Identify which cell holds the provided text, then report its [x, y] central coordinate. 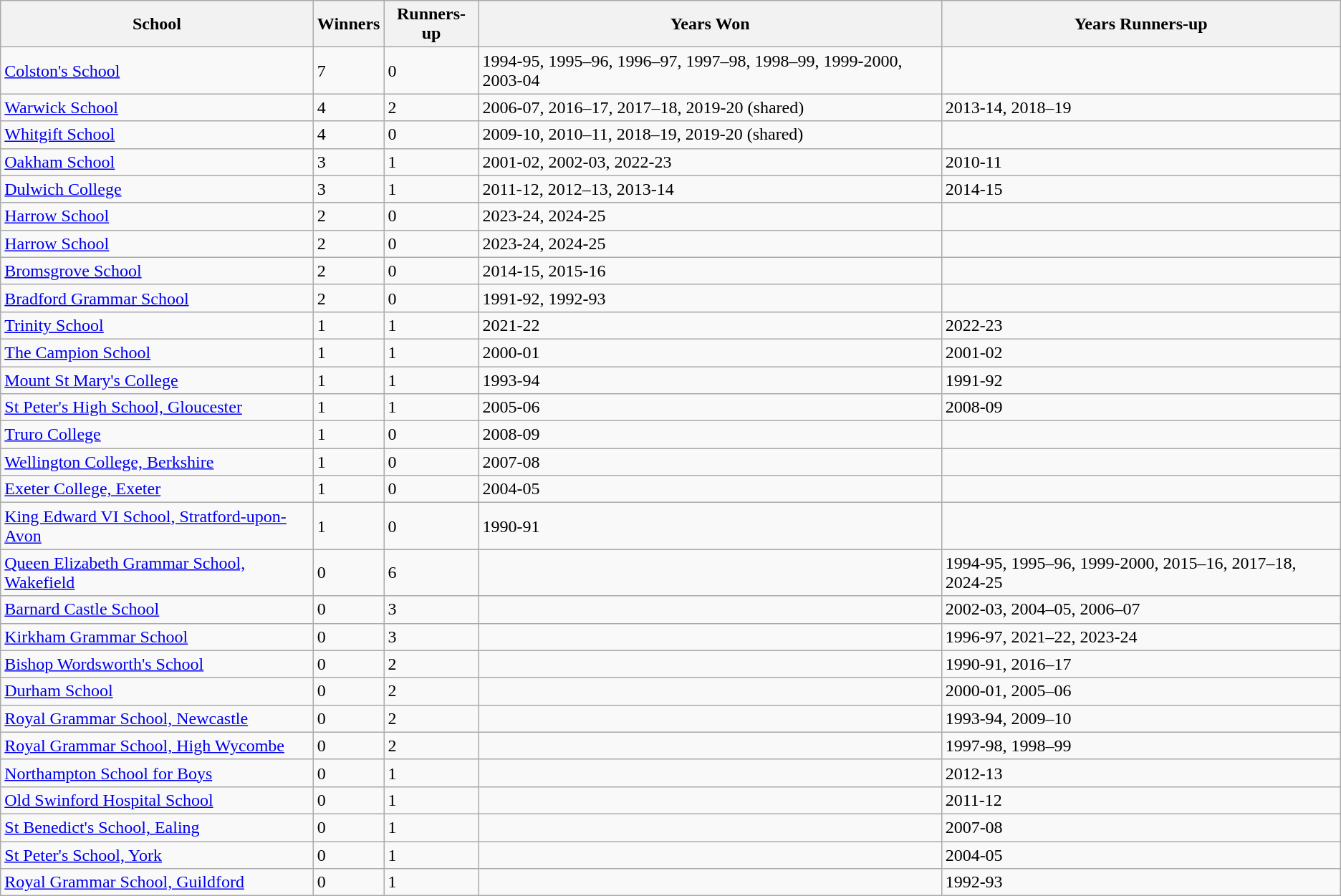
Colston's School [158, 70]
2001-02, 2002-03, 2022-23 [710, 162]
Durham School [158, 691]
Royal Grammar School, Newcastle [158, 718]
2005-06 [710, 408]
1990-91 [710, 526]
Kirkham Grammar School [158, 637]
St Benedict's School, Ealing [158, 827]
1990-91, 2016–17 [1140, 664]
Bromsgrove School [158, 271]
2014-15 [1140, 189]
Northampton School for Boys [158, 773]
Old Swinford Hospital School [158, 800]
2000-01 [710, 352]
Royal Grammar School, High Wycombe [158, 746]
1993-94 [710, 380]
7 [348, 70]
1996-97, 2021–22, 2023-24 [1140, 637]
Runners-up [431, 24]
2022-23 [1140, 325]
Queen Elizabeth Grammar School, Wakefield [158, 573]
2006-07, 2016–17, 2017–18, 2019-20 (shared) [710, 107]
1994-95, 1995–96, 1999-2000, 2015–16, 2017–18, 2024-25 [1140, 573]
1997-98, 1998–99 [1140, 746]
1991-92 [1140, 380]
Years Won [710, 24]
Winners [348, 24]
2010-11 [1140, 162]
The Campion School [158, 352]
2014-15, 2015-16 [710, 271]
Whitgift School [158, 135]
2000-01, 2005–06 [1140, 691]
Mount St Mary's College [158, 380]
Warwick School [158, 107]
Years Runners-up [1140, 24]
School [158, 24]
2021-22 [710, 325]
2011-12 [1140, 800]
2001-02 [1140, 352]
2012-13 [1140, 773]
2002-03, 2004–05, 2006–07 [1140, 610]
1992-93 [1140, 882]
1991-92, 1992-93 [710, 298]
Truro College [158, 435]
Wellington College, Berkshire [158, 462]
King Edward VI School, Stratford-upon-Avon [158, 526]
2013-14, 2018–19 [1140, 107]
Royal Grammar School, Guildford [158, 882]
Exeter College, Exeter [158, 489]
1993-94, 2009–10 [1140, 718]
Oakham School [158, 162]
St Peter's High School, Gloucester [158, 408]
Barnard Castle School [158, 610]
Dulwich College [158, 189]
1994-95, 1995–96, 1996–97, 1997–98, 1998–99, 1999-2000, 2003-04 [710, 70]
2009-10, 2010–11, 2018–19, 2019-20 (shared) [710, 135]
6 [431, 573]
Trinity School [158, 325]
2011-12, 2012–13, 2013-14 [710, 189]
Bradford Grammar School [158, 298]
Bishop Wordsworth's School [158, 664]
St Peter's School, York [158, 854]
